Output the (x, y) coordinate of the center of the cell containing the given text.  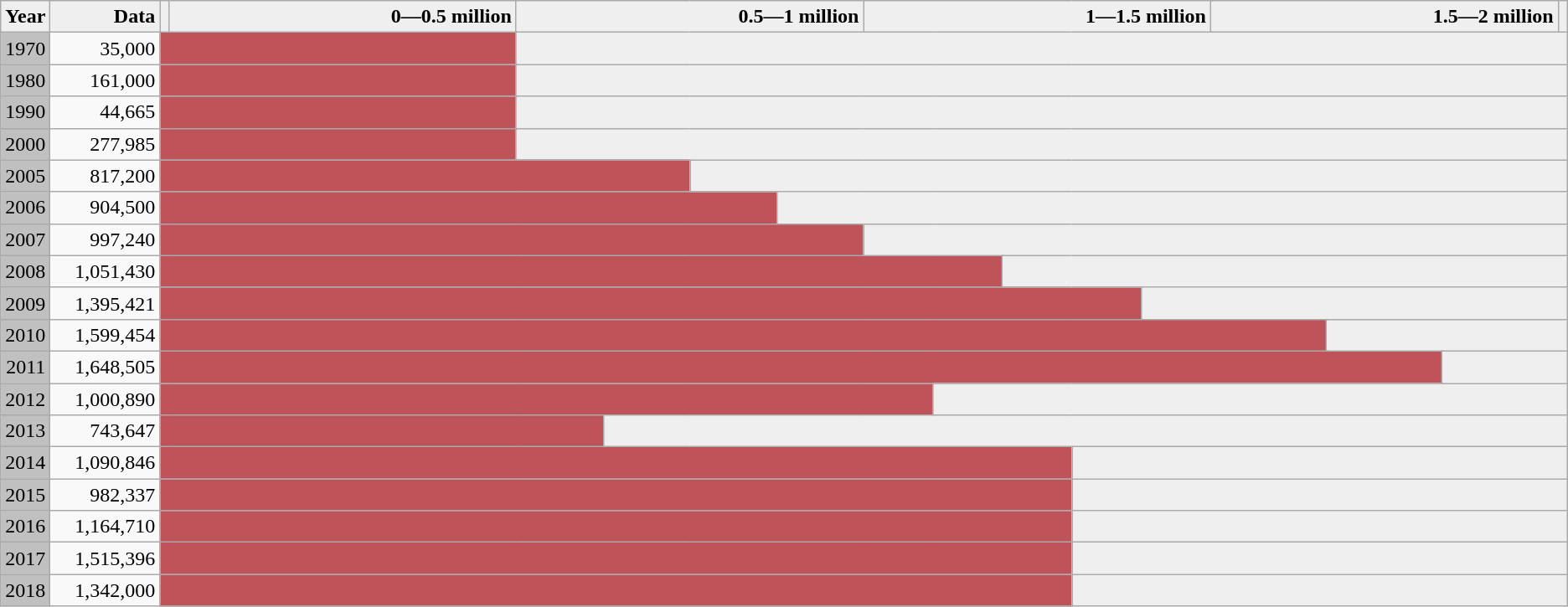
2006 (25, 208)
2009 (25, 303)
1970 (25, 49)
1,648,505 (106, 367)
2017 (25, 558)
1990 (25, 112)
904,500 (106, 208)
1,515,396 (106, 558)
1,599,454 (106, 335)
2016 (25, 527)
817,200 (106, 176)
2013 (25, 431)
Year (25, 17)
1,000,890 (106, 399)
1,342,000 (106, 590)
997,240 (106, 239)
2007 (25, 239)
0—0.5 million (343, 17)
2008 (25, 271)
Data (106, 17)
1.5—2 million (1385, 17)
1,164,710 (106, 527)
1,090,846 (106, 463)
2015 (25, 495)
277,985 (106, 144)
0.5—1 million (690, 17)
2010 (25, 335)
1—1.5 million (1037, 17)
1980 (25, 80)
2000 (25, 144)
2014 (25, 463)
2012 (25, 399)
2018 (25, 590)
35,000 (106, 49)
1,051,430 (106, 271)
2005 (25, 176)
1,395,421 (106, 303)
743,647 (106, 431)
2011 (25, 367)
161,000 (106, 80)
44,665 (106, 112)
982,337 (106, 495)
